Detect which cell encompasses the target text, then output its [x, y] center coordinate. 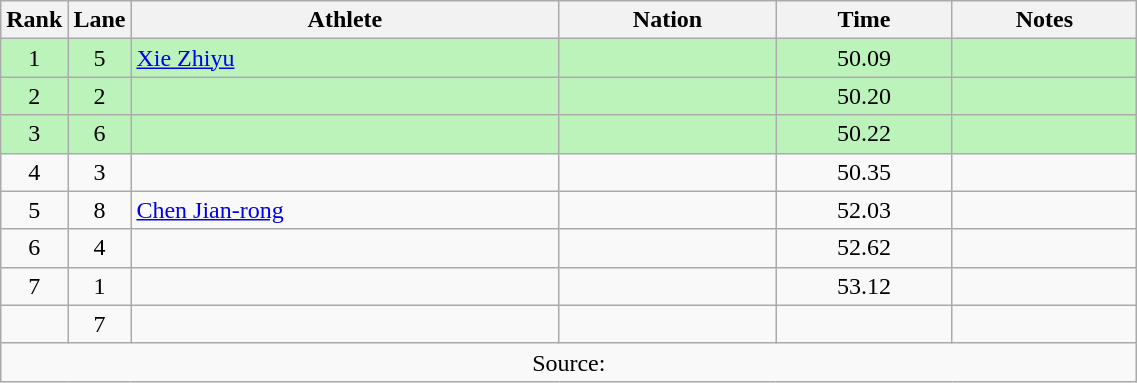
53.12 [864, 286]
50.22 [864, 134]
8 [100, 210]
50.35 [864, 172]
Time [864, 20]
52.03 [864, 210]
Lane [100, 20]
52.62 [864, 248]
Rank [34, 20]
Nation [668, 20]
50.20 [864, 96]
Xie Zhiyu [345, 58]
50.09 [864, 58]
Chen Jian-rong [345, 210]
Notes [1044, 20]
Athlete [345, 20]
Source: [569, 362]
